Pinpoint the cell where the given text exists, returning its [x, y] midpoint coordinate. 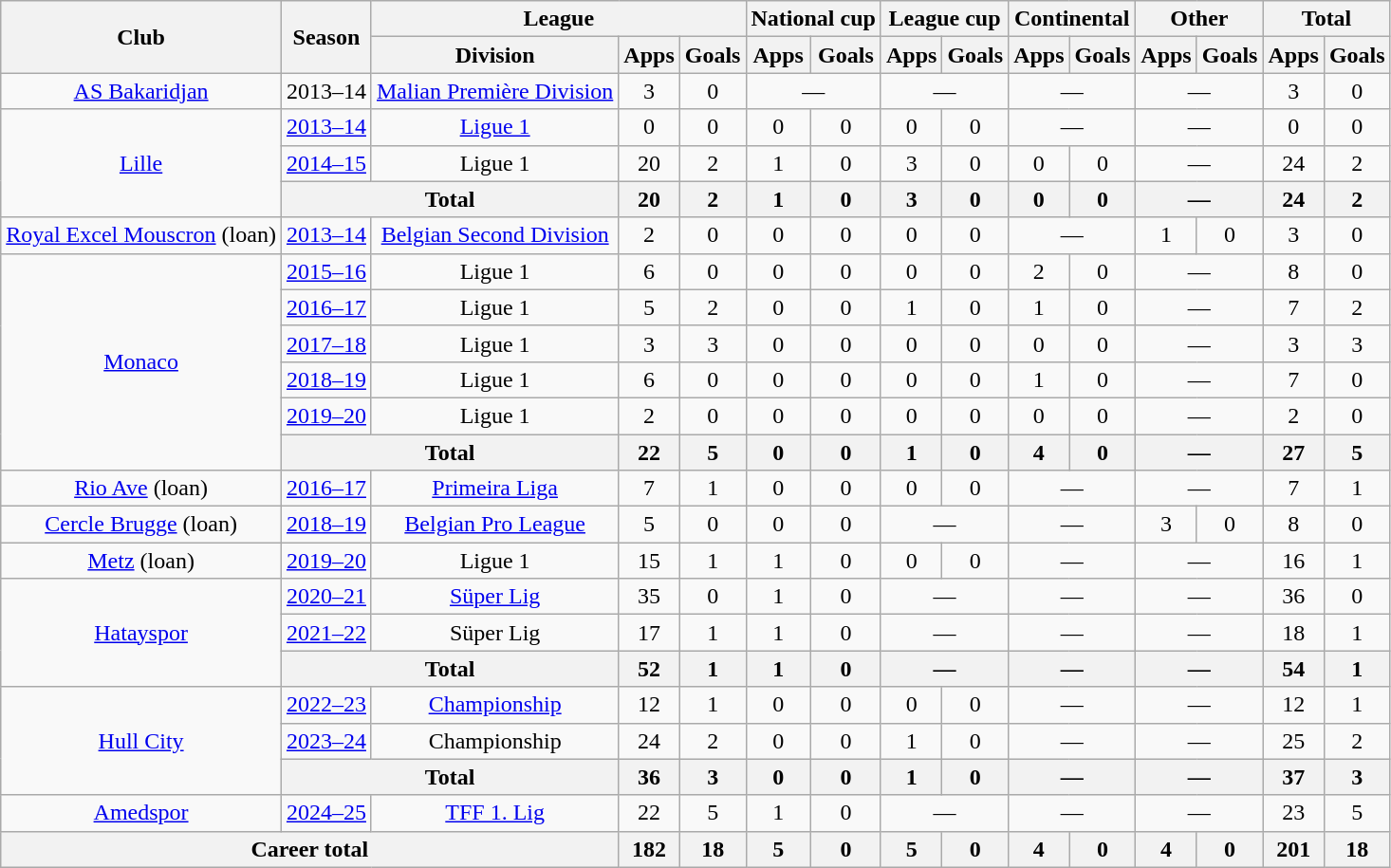
2017–18 [326, 343]
2024–25 [326, 813]
201 [1293, 849]
15 [649, 561]
35 [649, 597]
TFF 1. Lig [494, 813]
27 [1293, 452]
League [558, 19]
2015–16 [326, 271]
Division [494, 55]
Belgian Pro League [494, 525]
Hull City [141, 741]
52 [649, 669]
182 [649, 849]
Belgian Second Division [494, 235]
National cup [813, 19]
17 [649, 633]
Monaco [141, 361]
2022–23 [326, 705]
Other [1199, 19]
37 [1293, 777]
25 [1293, 741]
Primeira Liga [494, 489]
54 [1293, 669]
Hatayspor [141, 633]
2014–15 [326, 163]
2021–22 [326, 633]
Cercle Brugge (loan) [141, 525]
Club [141, 37]
AS Bakaridjan [141, 91]
League cup [944, 19]
Career total [309, 849]
2020–21 [326, 597]
Metz (loan) [141, 561]
Season [326, 37]
2023–24 [326, 741]
16 [1293, 561]
Amedspor [141, 813]
23 [1293, 813]
Lille [141, 163]
Continental [1072, 19]
Royal Excel Mouscron (loan) [141, 235]
Malian Première Division [494, 91]
Rio Ave (loan) [141, 489]
